Locate the cell with the specified text and output its (x, y) center coordinate. 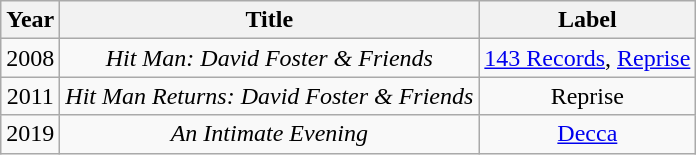
Decca (588, 134)
Label (588, 20)
Hit Man: David Foster & Friends (270, 58)
Year (30, 20)
An Intimate Evening (270, 134)
2019 (30, 134)
2008 (30, 58)
143 Records, Reprise (588, 58)
2011 (30, 96)
Hit Man Returns: David Foster & Friends (270, 96)
Reprise (588, 96)
Title (270, 20)
